Identify which cell holds the provided text, then report its [X, Y] central coordinate. 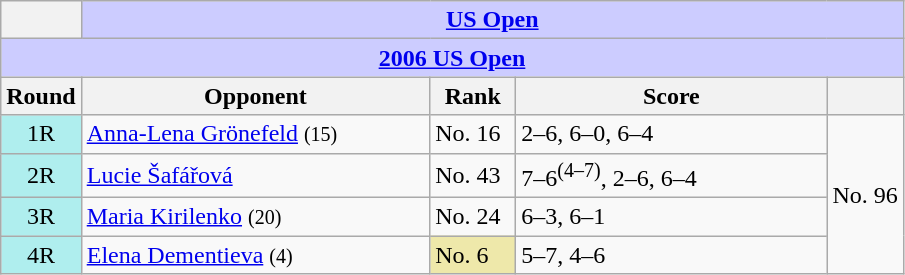
No. 96 [865, 194]
1R [41, 134]
Round [41, 96]
2R [41, 176]
6–3, 6–1 [672, 217]
7–6(4–7), 2–6, 6–4 [672, 176]
3R [41, 217]
Maria Kirilenko (20) [256, 217]
Score [672, 96]
Opponent [256, 96]
US Open [492, 20]
No. 16 [473, 134]
No. 6 [473, 255]
Rank [473, 96]
Lucie Šafářová [256, 176]
2006 US Open [452, 58]
2–6, 6–0, 6–4 [672, 134]
5–7, 4–6 [672, 255]
No. 43 [473, 176]
No. 24 [473, 217]
Anna-Lena Grönefeld (15) [256, 134]
4R [41, 255]
Elena Dementieva (4) [256, 255]
